Return (x, y) of the center of cell containing provided text 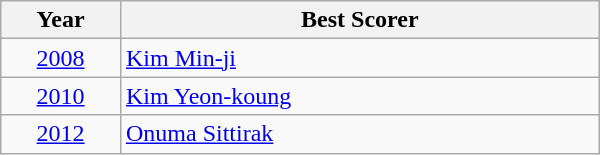
Best Scorer (360, 20)
2008 (61, 58)
Kim Yeon-koung (360, 96)
2010 (61, 96)
2012 (61, 134)
Year (61, 20)
Kim Min-ji (360, 58)
Onuma Sittirak (360, 134)
